For the text-containing cell, return its midpoint in [X, Y] coordinate format. 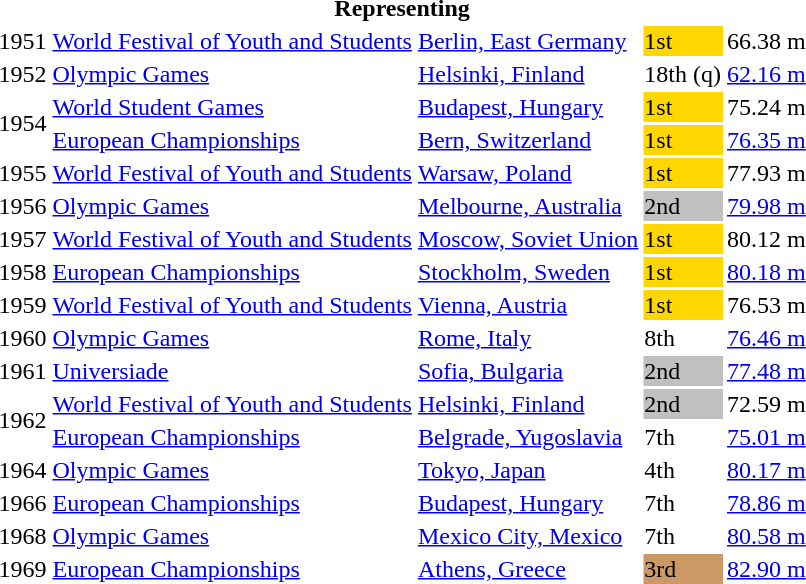
Tokyo, Japan [528, 470]
Mexico City, Mexico [528, 536]
4th [683, 470]
Universiade [232, 371]
Rome, Italy [528, 338]
Vienna, Austria [528, 305]
Berlin, East Germany [528, 41]
18th (q) [683, 74]
Sofia, Bulgaria [528, 371]
8th [683, 338]
World Student Games [232, 107]
Bern, Switzerland [528, 140]
Moscow, Soviet Union [528, 239]
Melbourne, Australia [528, 206]
Athens, Greece [528, 569]
Stockholm, Sweden [528, 272]
Belgrade, Yugoslavia [528, 437]
3rd [683, 569]
Warsaw, Poland [528, 173]
